Detect which cell encompasses the target text, then output its (X, Y) center coordinate. 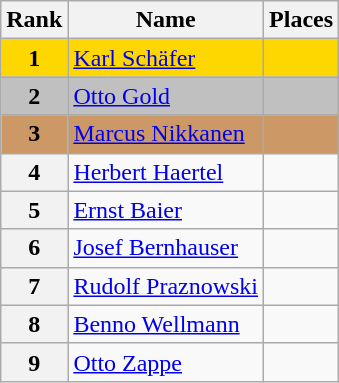
Marcus Nikkanen (166, 134)
Rank (34, 20)
Otto Gold (166, 96)
5 (34, 210)
Karl Schäfer (166, 58)
Josef Bernhauser (166, 248)
8 (34, 324)
Name (166, 20)
Ernst Baier (166, 210)
6 (34, 248)
Otto Zappe (166, 362)
9 (34, 362)
Herbert Haertel (166, 172)
Rudolf Praznowski (166, 286)
4 (34, 172)
1 (34, 58)
2 (34, 96)
7 (34, 286)
Benno Wellmann (166, 324)
3 (34, 134)
Places (302, 20)
